Pinpoint the cell where the given text exists, returning its [x, y] midpoint coordinate. 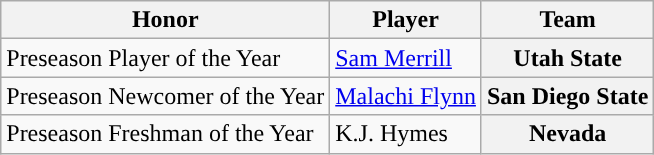
Malachi Flynn [406, 96]
K.J. Hymes [406, 134]
Preseason Newcomer of the Year [166, 96]
Preseason Player of the Year [166, 58]
Team [567, 20]
Preseason Freshman of the Year [166, 134]
Utah State [567, 58]
San Diego State [567, 96]
Player [406, 20]
Nevada [567, 134]
Sam Merrill [406, 58]
Honor [166, 20]
